Identify which cell holds the provided text, then report its [X, Y] central coordinate. 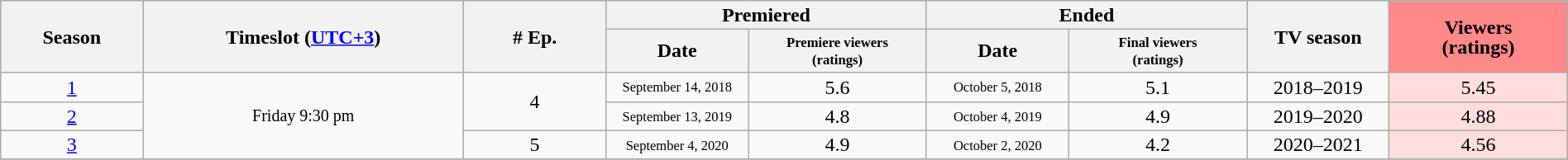
5.1 [1158, 87]
Final viewers(ratings) [1158, 51]
Timeslot (UTC+3) [303, 37]
1 [72, 87]
Premiered [766, 15]
September 14, 2018 [677, 87]
Ended [1087, 15]
4.8 [837, 115]
TV season [1318, 37]
# Ep. [534, 37]
2019–2020 [1318, 115]
September 4, 2020 [677, 145]
Viewers(ratings) [1479, 37]
October 4, 2019 [997, 115]
October 5, 2018 [997, 87]
3 [72, 145]
4.2 [1158, 145]
4.88 [1479, 115]
5.45 [1479, 87]
Season [72, 37]
Premiere viewers(ratings) [837, 51]
5.6 [837, 87]
September 13, 2019 [677, 115]
2020–2021 [1318, 145]
2018–2019 [1318, 87]
October 2, 2020 [997, 145]
4 [534, 101]
Friday 9:30 pm [303, 115]
5 [534, 145]
2 [72, 115]
4.56 [1479, 145]
